Scan for the cell matching the given text and deliver its [X, Y] coordinate at center. 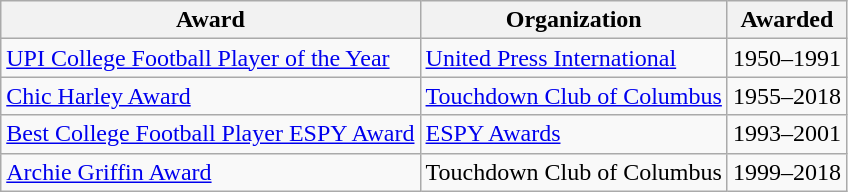
Awarded [786, 20]
Archie Griffin Award [210, 172]
1993–2001 [786, 134]
1999–2018 [786, 172]
Best College Football Player ESPY Award [210, 134]
1955–2018 [786, 96]
UPI College Football Player of the Year [210, 58]
Organization [574, 20]
1950–1991 [786, 58]
Award [210, 20]
Chic Harley Award [210, 96]
United Press International [574, 58]
ESPY Awards [574, 134]
